Provide the (x, y) coordinate of the cell's center where the given text is located.  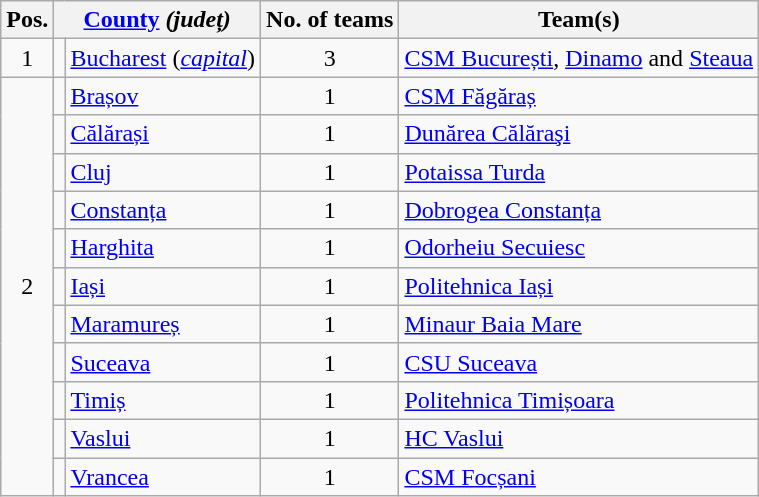
Constanța (163, 210)
Cluj (163, 172)
Suceava (163, 362)
Călărași (163, 134)
Politehnica Iași (579, 286)
Vrancea (163, 477)
Timiș (163, 400)
CSM Focșani (579, 477)
Brașov (163, 96)
CSU Suceava (579, 362)
Politehnica Timișoara (579, 400)
CSM București, Dinamo and Steaua (579, 58)
Dobrogea Constanța (579, 210)
Iași (163, 286)
Harghita (163, 248)
HC Vaslui (579, 438)
CSM Făgăraș (579, 96)
Potaissa Turda (579, 172)
Dunărea Călăraşi (579, 134)
County (județ) (158, 20)
Bucharest (capital) (163, 58)
Minaur Baia Mare (579, 324)
Maramureș (163, 324)
Odorheiu Secuiesc (579, 248)
No. of teams (330, 20)
Team(s) (579, 20)
3 (330, 58)
Vaslui (163, 438)
Pos. (28, 20)
2 (28, 286)
